Detect which cell encompasses the target text, then output its [x, y] center coordinate. 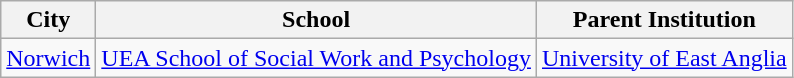
City [48, 20]
Norwich [48, 58]
School [316, 20]
UEA School of Social Work and Psychology [316, 58]
University of East Anglia [664, 58]
Parent Institution [664, 20]
